Extract the [X, Y] coordinate from the center of the cell holding the provided text.  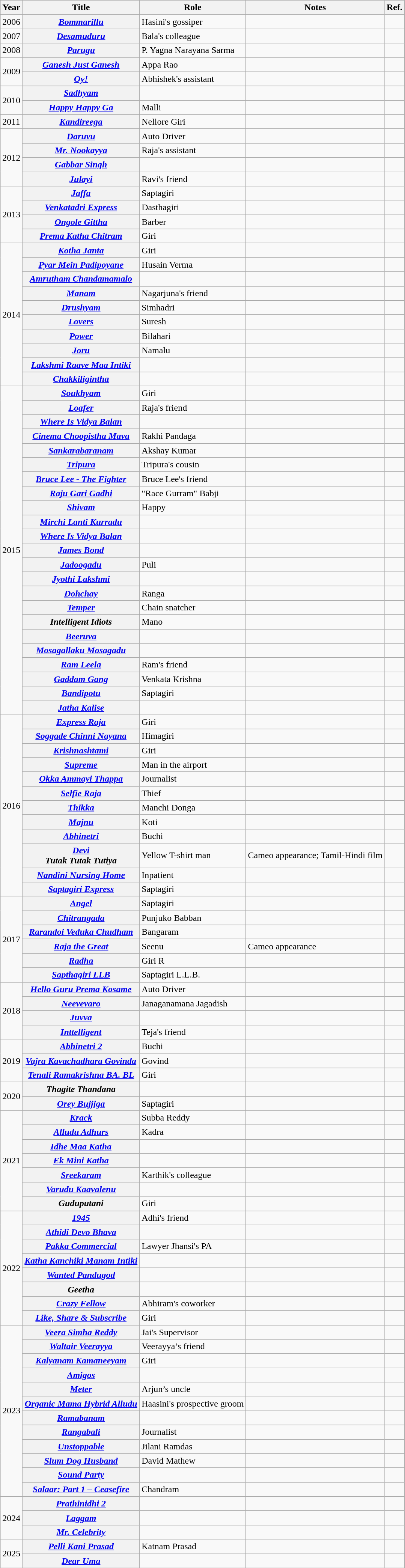
2025 [11, 1553]
Desamuduru [81, 36]
Vajra Kavachadhara Govinda [81, 1060]
Salaar: Part 1 – Ceasefire [81, 1489]
Crazy Fellow [81, 1303]
Mr. Nookayya [81, 150]
Pyar Mein Padipoyane [81, 265]
Jaffa [81, 193]
Namalu [193, 350]
Thikka [81, 807]
Radha [81, 961]
Lovers [81, 322]
Haasini's prospective groom [193, 1404]
Daruvu [81, 136]
Husain Verma [193, 265]
Pakka Commercial [81, 1246]
Dear Uma [81, 1560]
Angel [81, 904]
2012 [11, 157]
Selfie Raja [81, 793]
Athidi Devo Bhava [81, 1232]
Role [193, 8]
Raja's friend [193, 407]
Ramabanam [81, 1418]
Manam [81, 293]
2019 [11, 1060]
Dohchay [81, 593]
Ravi's friend [193, 179]
Ram's friend [193, 665]
Parugu [81, 50]
Express Raja [81, 722]
Janaganamana Jagadish [193, 1003]
Saptagiri Express [81, 889]
Shivam [81, 508]
Bruce Lee - The Fighter [81, 479]
Katnam Prasad [193, 1546]
2014 [11, 315]
Laggam [81, 1518]
Malli [193, 107]
Chakkiligintha [81, 379]
Kalyanam Kamaneeyam [81, 1361]
2018 [11, 1011]
Rarandoi Veduka Chudham [81, 932]
Oy! [81, 79]
Appa Rao [193, 65]
Hello Guru Prema Kosame [81, 989]
2017 [11, 939]
Bangaram [193, 932]
2010 [11, 100]
Tripura [81, 465]
Akshay Kumar [193, 450]
Temper [81, 607]
Amigos [81, 1375]
Varudu Kaavalenu [81, 1189]
Ongole Gittha [81, 222]
Title [81, 8]
Venkata Krishna [193, 679]
Ganesh Just Ganesh [81, 65]
Abhishek's assistant [193, 79]
Joru [81, 350]
2009 [11, 72]
Krack [81, 1118]
Krishnashtami [81, 750]
Kandireega [81, 122]
Notes [315, 8]
Jadoogadu [81, 565]
2015 [11, 550]
Saptagiri L.L.B. [193, 975]
Amrutham Chandamamalo [81, 279]
Bommarillu [81, 22]
Mano [193, 622]
Inpatient [193, 875]
Sapthagiri LLB [81, 975]
Geetha [81, 1289]
Giri R [193, 961]
Rakhi Pandaga [193, 436]
Arjun’s uncle [193, 1389]
Idhe Maa Katha [81, 1146]
Wanted Pandugod [81, 1275]
Slum Dog Husband [81, 1461]
Ek Mini Katha [81, 1161]
Guduputani [81, 1203]
2021 [11, 1161]
Orey Bujjiga [81, 1103]
Hasini's gossiper [193, 22]
Nagarjuna's friend [193, 293]
Lakshmi Raave Maa Intiki [81, 365]
Bilahari [193, 336]
Bala's colleague [193, 36]
1945 [81, 1218]
Soukhyam [81, 393]
Tripura's cousin [193, 465]
Pelli Kani Prasad [81, 1546]
Puli [193, 565]
DeviTutak Tutak Tutiya [81, 855]
Thagite Thandana [81, 1089]
Inttelligent [81, 1032]
2007 [11, 36]
Rangabali [81, 1432]
Seenu [193, 946]
Mr. Celebrity [81, 1532]
Like, Share & Subscribe [81, 1318]
2008 [11, 50]
Abhinetri [81, 836]
Year [11, 8]
Power [81, 336]
Nandini Nursing Home [81, 875]
Venkatadri Express [81, 208]
P. Yagna Narayana Sarma [193, 50]
Teja's friend [193, 1032]
Sreekaram [81, 1175]
2023 [11, 1411]
Nellore Giri [193, 122]
Alludu Adhurs [81, 1132]
Organic Mama Hybrid Alludu [81, 1404]
Bruce Lee's friend [193, 479]
Abhiram's coworker [193, 1303]
Mosagallaku Mosagadu [81, 651]
Veera Simha Reddy [81, 1332]
2016 [11, 806]
Prema Katha Chitram [81, 236]
Subba Reddy [193, 1118]
Barber [193, 222]
Prathinidhi 2 [81, 1503]
Sound Party [81, 1475]
2024 [11, 1518]
Happy Happy Ga [81, 107]
Karthik's colleague [193, 1175]
Supreme [81, 765]
Ram Leela [81, 665]
Manchi Donga [193, 807]
Waltair Veerayya [81, 1347]
Raja's assistant [193, 150]
Intelligent Idiots [81, 622]
Veerayya’s friend [193, 1347]
Soggade Chinni Nayana [81, 736]
Sankarabaranam [81, 450]
Bandipotu [81, 693]
Tenali Ramakrishna BA. BL [81, 1075]
Ref. [394, 8]
Julayi [81, 179]
Raju Gari Gadhi [81, 493]
Adhi's friend [193, 1218]
David Mathew [193, 1461]
Kadra [193, 1132]
Chain snatcher [193, 607]
Jyothi Lakshmi [81, 579]
Cameo appearance; Tamil-Hindi film [315, 855]
Majnu [81, 822]
Neevevaro [81, 1003]
Beeruva [81, 636]
Himagiri [193, 736]
Mirchi Lanti Kurradu [81, 522]
Juvva [81, 1018]
Chitrangada [81, 918]
Jai's Supervisor [193, 1332]
Katha Kanchiki Manam Intiki [81, 1261]
Thief [193, 793]
Jatha Kalise [81, 708]
Govind [193, 1060]
Chandram [193, 1489]
Lawyer Jhansi's PA [193, 1246]
Raja the Great [81, 946]
Punjuko Babban [193, 918]
Jilani Ramdas [193, 1446]
2006 [11, 22]
James Bond [81, 550]
Cinema Choopistha Mava [81, 436]
Kotha Janta [81, 250]
Okka Ammayi Thappa [81, 779]
Sadhyam [81, 93]
Ranga [193, 593]
Gaddam Gang [81, 679]
Abhinetri 2 [81, 1046]
Drushyam [81, 307]
Man in the airport [193, 765]
Yellow T-shirt man [193, 855]
Gabbar Singh [81, 164]
Happy [193, 508]
2022 [11, 1268]
Meter [81, 1389]
"Race Gurram" Babji [193, 493]
Unstoppable [81, 1446]
Dasthagiri [193, 208]
2011 [11, 122]
Koti [193, 822]
Loafer [81, 407]
Simhadri [193, 307]
Suresh [193, 322]
2013 [11, 215]
2020 [11, 1096]
Cameo appearance [315, 946]
